Extract the [X, Y] coordinate from the center of the cell holding the provided text.  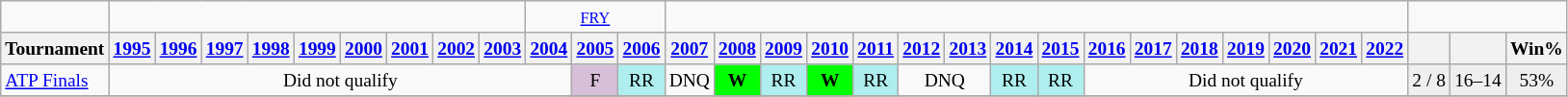
Win% [1536, 48]
2015 [1060, 48]
F [595, 81]
2012 [922, 48]
2022 [1385, 48]
FRY [595, 17]
2019 [1245, 48]
2018 [1199, 48]
2010 [830, 48]
1995 [132, 48]
2007 [690, 48]
2 / 8 [1429, 81]
2004 [549, 48]
2001 [409, 48]
2011 [876, 48]
ATP Finals [55, 81]
2005 [595, 48]
1996 [178, 48]
2000 [363, 48]
2017 [1153, 48]
1997 [224, 48]
2003 [503, 48]
2016 [1107, 48]
2006 [641, 48]
2009 [783, 48]
2008 [737, 48]
53% [1536, 81]
16–14 [1478, 81]
2013 [968, 48]
2014 [1014, 48]
1999 [317, 48]
1998 [271, 48]
2021 [1339, 48]
2020 [1292, 48]
Tournament [55, 48]
2002 [457, 48]
